Identify which cell holds the provided text, then report its (X, Y) central coordinate. 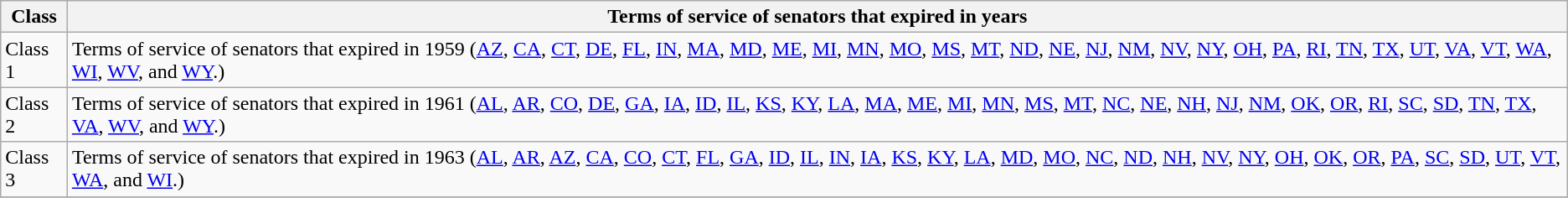
Class 1 (34, 60)
Class 3 (34, 169)
Class (34, 17)
Class 2 (34, 114)
Terms of service of senators that expired in years (818, 17)
